For the text-containing cell, return its midpoint in (X, Y) coordinate format. 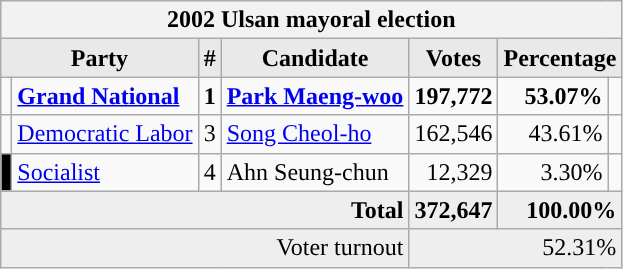
197,772 (454, 96)
43.61% (553, 134)
Grand National (105, 96)
162,546 (454, 134)
Party (100, 58)
Percentage (560, 58)
Song Cheol-ho (315, 134)
# (210, 58)
3.30% (553, 172)
Voter turnout (205, 248)
Votes (454, 58)
100.00% (560, 210)
Park Maeng-woo (315, 96)
372,647 (454, 210)
52.31% (516, 248)
Total (205, 210)
3 (210, 134)
2002 Ulsan mayoral election (312, 20)
Candidate (315, 58)
4 (210, 172)
Ahn Seung-chun (315, 172)
53.07% (553, 96)
Socialist (105, 172)
12,329 (454, 172)
Democratic Labor (105, 134)
1 (210, 96)
